Identify which cell holds the provided text, then report its (X, Y) central coordinate. 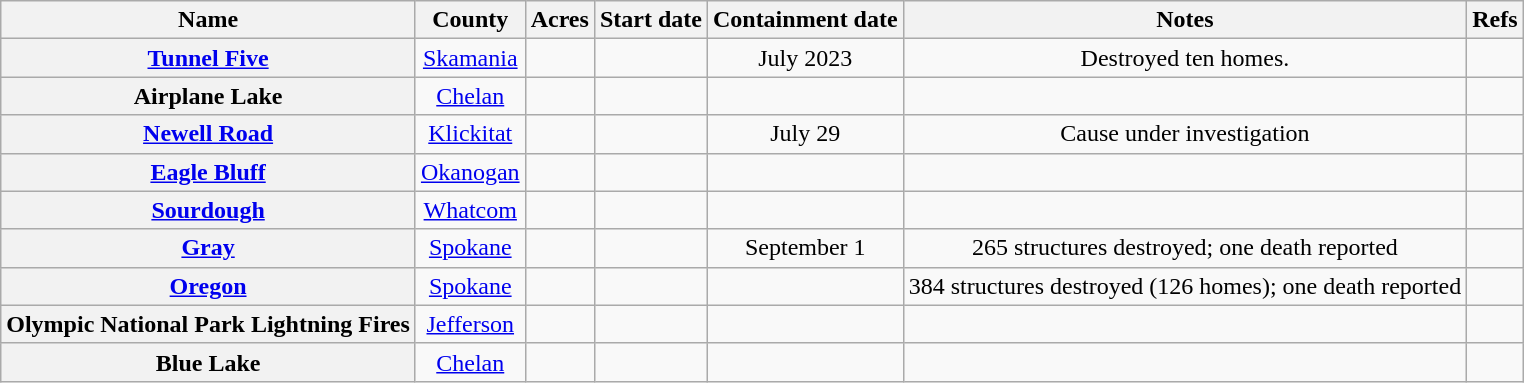
County (470, 20)
Refs (1495, 20)
Airplane Lake (208, 96)
Okanogan (470, 172)
384 structures destroyed (126 homes); one death reported (1185, 286)
Olympic National Park Lightning Fires (208, 324)
265 structures destroyed; one death reported (1185, 248)
Cause under investigation (1185, 134)
Gray (208, 248)
July 29 (805, 134)
July 2023 (805, 58)
Notes (1185, 20)
Acres (560, 20)
Start date (650, 20)
Sourdough (208, 210)
September 1 (805, 248)
Jefferson (470, 324)
Name (208, 20)
Tunnel Five (208, 58)
Destroyed ten homes. (1185, 58)
Klickitat (470, 134)
Newell Road (208, 134)
Eagle Bluff (208, 172)
Containment date (805, 20)
Skamania (470, 58)
Blue Lake (208, 362)
Whatcom (470, 210)
Oregon (208, 286)
